For the text-containing cell, return its midpoint in [X, Y] coordinate format. 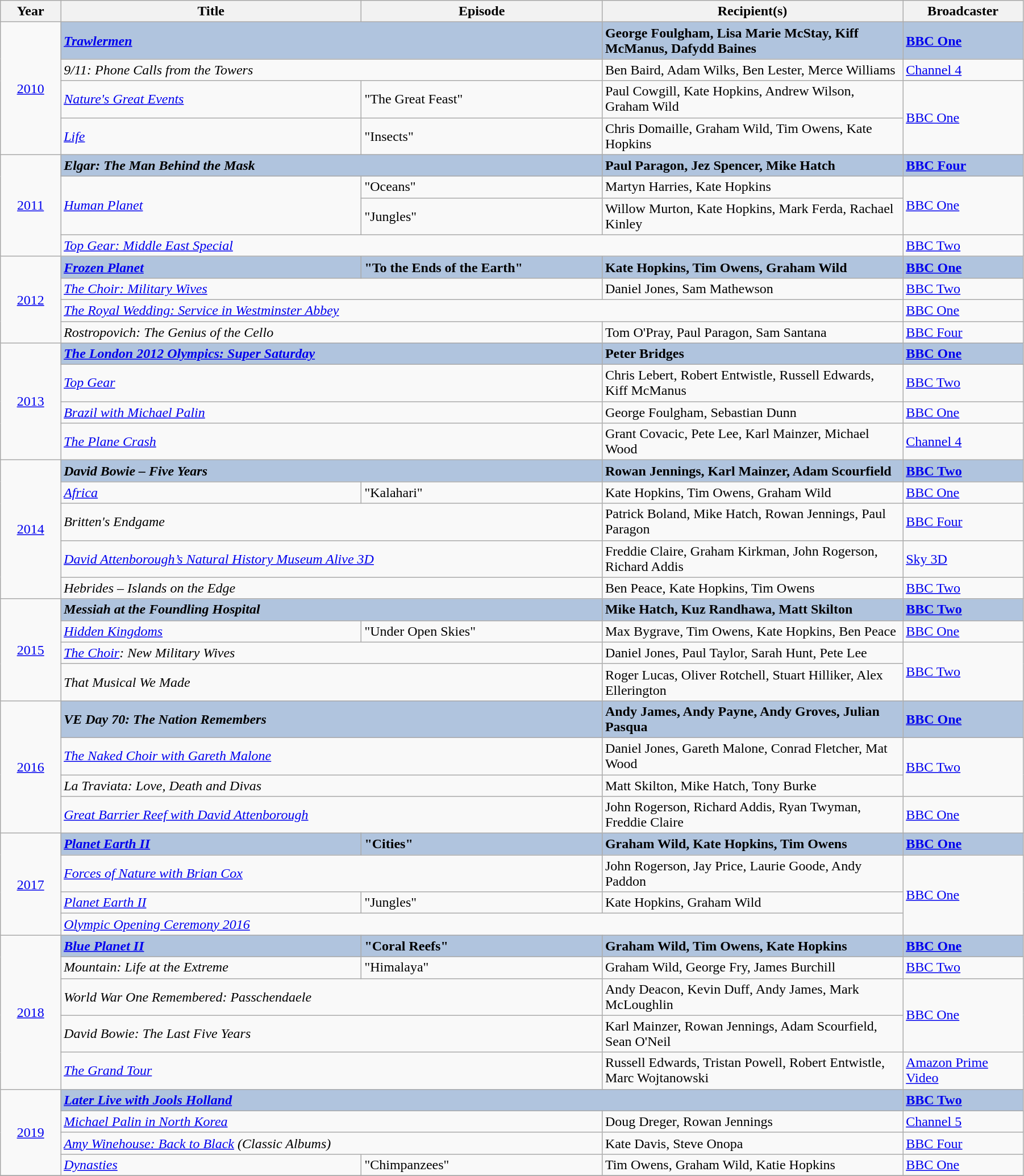
Andy James, Andy Payne, Andy Groves, Julian Pasqua [752, 719]
Amy Winehouse: Back to Black (Classic Albums) [332, 1143]
Human Planet [211, 206]
Frozen Planet [211, 267]
Freddie Claire, Graham Kirkman, John Rogerson, Richard Addis [752, 559]
John Rogerson, Richard Addis, Ryan Twyman, Freddie Claire [752, 815]
Tom O'Pray, Paul Paragon, Sam Santana [752, 332]
Roger Lucas, Oliver Rotchell, Stuart Hilliker, Alex Ellerington [752, 682]
2016 [31, 767]
George Foulgham, Sebastian Dunn [752, 412]
Top Gear [332, 383]
The London 2012 Olympics: Super Saturday [332, 354]
Daniel Jones, Gareth Malone, Conrad Fletcher, Mat Wood [752, 756]
"Himalaya" [482, 968]
Episode [482, 11]
That Musical We Made [332, 682]
"Chimpanzees" [482, 1165]
2018 [31, 1012]
2011 [31, 206]
Paul Cowgill, Kate Hopkins, Andrew Wilson, Graham Wild [752, 99]
Africa [211, 493]
2014 [31, 529]
Broadcaster [963, 11]
World War One Remembered: Passchendaele [332, 996]
Graham Wild, George Fry, James Burchill [752, 968]
Sky 3D [963, 559]
The Choir: New Military Wives [332, 653]
Grant Covacic, Pete Lee, Karl Mainzer, Michael Wood [752, 442]
Graham Wild, Tim Owens, Kate Hopkins [752, 946]
"Coral Reefs" [482, 946]
Great Barrier Reef with David Attenborough [332, 815]
"Oceans" [482, 187]
Matt Skilton, Mike Hatch, Tony Burke [752, 786]
Chris Domaille, Graham Wild, Tim Owens, Kate Hopkins [752, 136]
Chris Lebert, Robert Entwistle, Russell Edwards, Kiff McManus [752, 383]
Brazil with Michael Palin [332, 412]
Willow Murton, Kate Hopkins, Mark Ferda, Rachael Kinley [752, 216]
9/11: Phone Calls from the Towers [332, 70]
Martyn Harries, Kate Hopkins [752, 187]
Blue Planet II [211, 946]
Year [31, 11]
Trawlermen [332, 41]
La Traviata: Love, Death and Divas [332, 786]
"Cities" [482, 844]
2012 [31, 299]
Forces of Nature with Brian Cox [332, 874]
Channel 5 [963, 1121]
2010 [31, 89]
Daniel Jones, Paul Taylor, Sarah Hunt, Pete Lee [752, 653]
Daniel Jones, Sam Mathewson [752, 289]
David Attenborough’s Natural History Museum Alive 3D [332, 559]
The Plane Crash [332, 442]
Rostropovich: The Genius of the Cello [332, 332]
Doug Dreger, Rowan Jennings [752, 1121]
Mike Hatch, Kuz Randhawa, Matt Skilton [752, 610]
Paul Paragon, Jez Spencer, Mike Hatch [752, 165]
"Insects" [482, 136]
VE Day 70: The Nation Remembers [332, 719]
"To the Ends of the Earth" [482, 267]
Graham Wild, Kate Hopkins, Tim Owens [752, 844]
The Choir: Military Wives [332, 289]
Patrick Boland, Mike Hatch, Rowan Jennings, Paul Paragon [752, 522]
2015 [31, 650]
Max Bygrave, Tim Owens, Kate Hopkins, Ben Peace [752, 631]
The Naked Choir with Gareth Malone [332, 756]
Messiah at the Foundling Hospital [332, 610]
Andy Deacon, Kevin Duff, Andy James, Mark McLoughlin [752, 996]
John Rogerson, Jay Price, Laurie Goode, Andy Paddon [752, 874]
Hidden Kingdoms [211, 631]
George Foulgham, Lisa Marie McStay, Kiff McManus, Dafydd Baines [752, 41]
Britten's Endgame [332, 522]
Recipient(s) [752, 11]
Kate Davis, Steve Onopa [752, 1143]
Life [211, 136]
Later Live with Jools Holland [482, 1100]
Nature's Great Events [211, 99]
Michael Palin in North Korea [332, 1121]
Elgar: The Man Behind the Mask [332, 165]
Rowan Jennings, Karl Mainzer, Adam Scourfield [752, 471]
Amazon Prime Video [963, 1070]
The Royal Wedding: Service in Westminster Abbey [482, 310]
Ben Peace, Kate Hopkins, Tim Owens [752, 588]
David Bowie: The Last Five Years [332, 1034]
Tim Owens, Graham Wild, Katie Hopkins [752, 1165]
Kate Hopkins, Graham Wild [752, 903]
Russell Edwards, Tristan Powell, Robert Entwistle, Marc Wojtanowski [752, 1070]
"Kalahari" [482, 493]
Peter Bridges [752, 354]
Olympic Opening Ceremony 2016 [482, 924]
Top Gear: Middle East Special [482, 245]
2019 [31, 1132]
"The Great Feast" [482, 99]
"Under Open Skies" [482, 631]
Hebrides – Islands on the Edge [332, 588]
2013 [31, 402]
Title [211, 11]
Ben Baird, Adam Wilks, Ben Lester, Merce Williams [752, 70]
2017 [31, 884]
David Bowie – Five Years [332, 471]
Karl Mainzer, Rowan Jennings, Adam Scourfield, Sean O'Neil [752, 1034]
Mountain: Life at the Extreme [211, 968]
The Grand Tour [332, 1070]
Dynasties [211, 1165]
